Output the [x, y] coordinate of the center of the cell containing the given text.  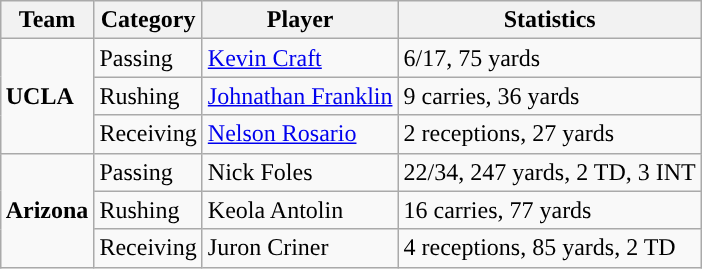
2 receptions, 27 yards [550, 134]
22/34, 247 yards, 2 TD, 3 INT [550, 172]
Player [300, 20]
Kevin Craft [300, 58]
Team [47, 20]
Johnathan Franklin [300, 96]
Statistics [550, 20]
Nick Foles [300, 172]
Arizona [47, 210]
6/17, 75 yards [550, 58]
UCLA [47, 96]
16 carries, 77 yards [550, 210]
Nelson Rosario [300, 134]
Keola Antolin [300, 210]
4 receptions, 85 yards, 2 TD [550, 248]
Juron Criner [300, 248]
Category [148, 20]
9 carries, 36 yards [550, 96]
